Identify which cell holds the provided text, then report its (X, Y) central coordinate. 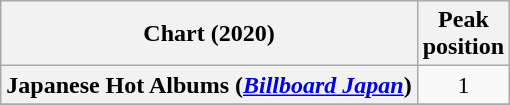
Chart (2020) (209, 34)
1 (463, 85)
Peakposition (463, 34)
Japanese Hot Albums (Billboard Japan) (209, 85)
